Extract the (x, y) coordinate from the center of the cell holding the provided text.  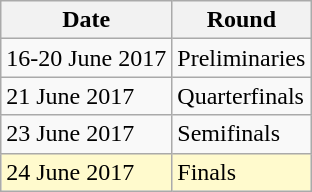
24 June 2017 (86, 172)
16-20 June 2017 (86, 58)
Quarterfinals (242, 96)
Finals (242, 172)
Round (242, 20)
23 June 2017 (86, 134)
21 June 2017 (86, 96)
Semifinals (242, 134)
Date (86, 20)
Preliminaries (242, 58)
